Locate the cell with the specified text and output its (X, Y) center coordinate. 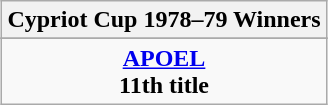
Cypriot Cup 1978–79 Winners (164, 20)
APOEL11th title (164, 72)
